Output the (X, Y) coordinate of the center of the cell containing the given text.  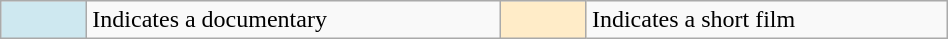
Indicates a short film (766, 20)
Indicates a documentary (294, 20)
